For the text-containing cell, return its midpoint in (x, y) coordinate format. 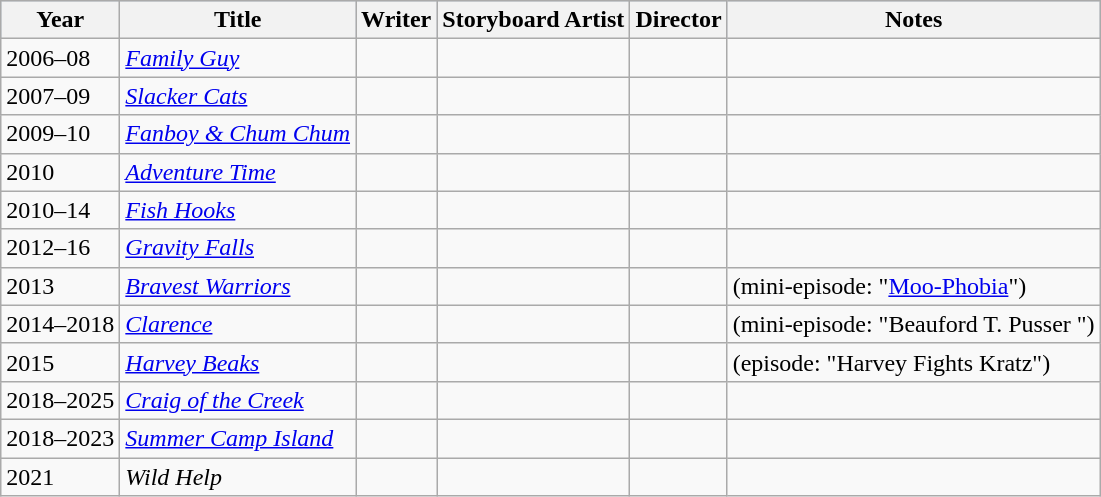
Gravity Falls (238, 248)
Year (60, 20)
2018–2023 (60, 438)
(mini-episode: "Moo-Phobia") (914, 286)
2015 (60, 362)
Clarence (238, 324)
Title (238, 20)
Family Guy (238, 58)
Bravest Warriors (238, 286)
Fanboy & Chum Chum (238, 134)
Harvey Beaks (238, 362)
Craig of the Creek (238, 400)
Slacker Cats (238, 96)
(mini-episode: "Beauford T. Pusser ") (914, 324)
2007–09 (60, 96)
Notes (914, 20)
2006–08 (60, 58)
Storyboard Artist (534, 20)
2012–16 (60, 248)
Fish Hooks (238, 210)
2014–2018 (60, 324)
2010–14 (60, 210)
Summer Camp Island (238, 438)
(episode: "Harvey Fights Kratz") (914, 362)
Director (678, 20)
2013 (60, 286)
2009–10 (60, 134)
2021 (60, 477)
Writer (396, 20)
2018–2025 (60, 400)
2010 (60, 172)
Wild Help (238, 477)
Adventure Time (238, 172)
